Provide the [X, Y] coordinate of the cell's center where the given text is located.  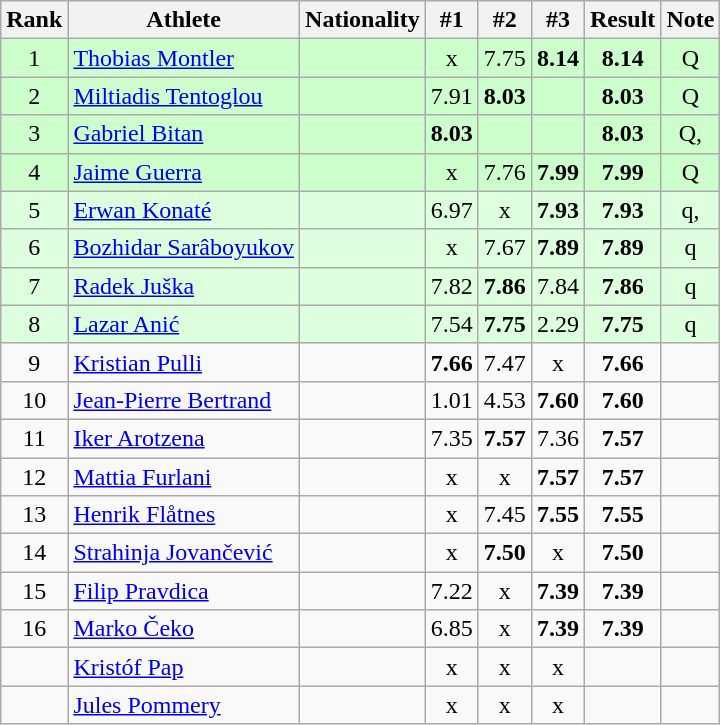
15 [34, 591]
10 [34, 400]
7.22 [452, 591]
7.45 [504, 515]
12 [34, 477]
Erwan Konaté [184, 210]
Result [622, 20]
Nationality [363, 20]
7.47 [504, 362]
1.01 [452, 400]
14 [34, 553]
7.84 [558, 286]
Q, [690, 134]
Thobias Montler [184, 58]
4 [34, 172]
Bozhidar Sarâboyukov [184, 248]
Jaime Guerra [184, 172]
Radek Juška [184, 286]
7.54 [452, 324]
7 [34, 286]
11 [34, 438]
7.76 [504, 172]
4.53 [504, 400]
Iker Arotzena [184, 438]
q, [690, 210]
#2 [504, 20]
2.29 [558, 324]
Gabriel Bitan [184, 134]
6.97 [452, 210]
Mattia Furlani [184, 477]
7.91 [452, 96]
Lazar Anić [184, 324]
Miltiadis Tentoglou [184, 96]
7.82 [452, 286]
Marko Čeko [184, 629]
8 [34, 324]
3 [34, 134]
2 [34, 96]
6 [34, 248]
Note [690, 20]
Filip Pravdica [184, 591]
9 [34, 362]
#3 [558, 20]
Henrik Flåtnes [184, 515]
#1 [452, 20]
7.36 [558, 438]
Kristian Pulli [184, 362]
16 [34, 629]
Rank [34, 20]
7.67 [504, 248]
Strahinja Jovančević [184, 553]
Jules Pommery [184, 705]
Athlete [184, 20]
6.85 [452, 629]
Kristóf Pap [184, 667]
Jean-Pierre Bertrand [184, 400]
5 [34, 210]
1 [34, 58]
7.35 [452, 438]
13 [34, 515]
